Locate the cell with the specified text and output its (X, Y) center coordinate. 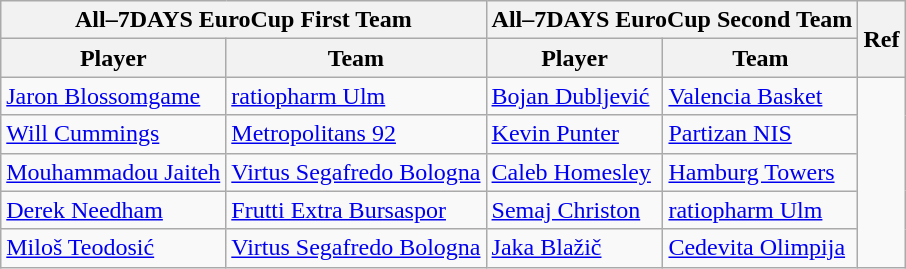
Valencia Basket (760, 96)
Kevin Punter (574, 134)
Jaron Blossomgame (114, 96)
Mouhammadou Jaiteh (114, 172)
Partizan NIS (760, 134)
Frutti Extra Bursaspor (356, 210)
Metropolitans 92 (356, 134)
Bojan Dubljević (574, 96)
All–7DAYS EuroCup Second Team (672, 20)
Cedevita Olimpija (760, 248)
Semaj Christon (574, 210)
Ref (882, 39)
Hamburg Towers (760, 172)
Jaka Blažič (574, 248)
Will Cummings (114, 134)
Caleb Homesley (574, 172)
All–7DAYS EuroCup First Team (244, 20)
Derek Needham (114, 210)
Miloš Teodosić (114, 248)
